Return the [X, Y] coordinate for the center point of the cell that contains the specified text.  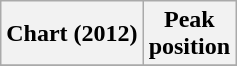
Peakposition [189, 34]
Chart (2012) [72, 34]
